For the text-containing cell, return its midpoint in [x, y] coordinate format. 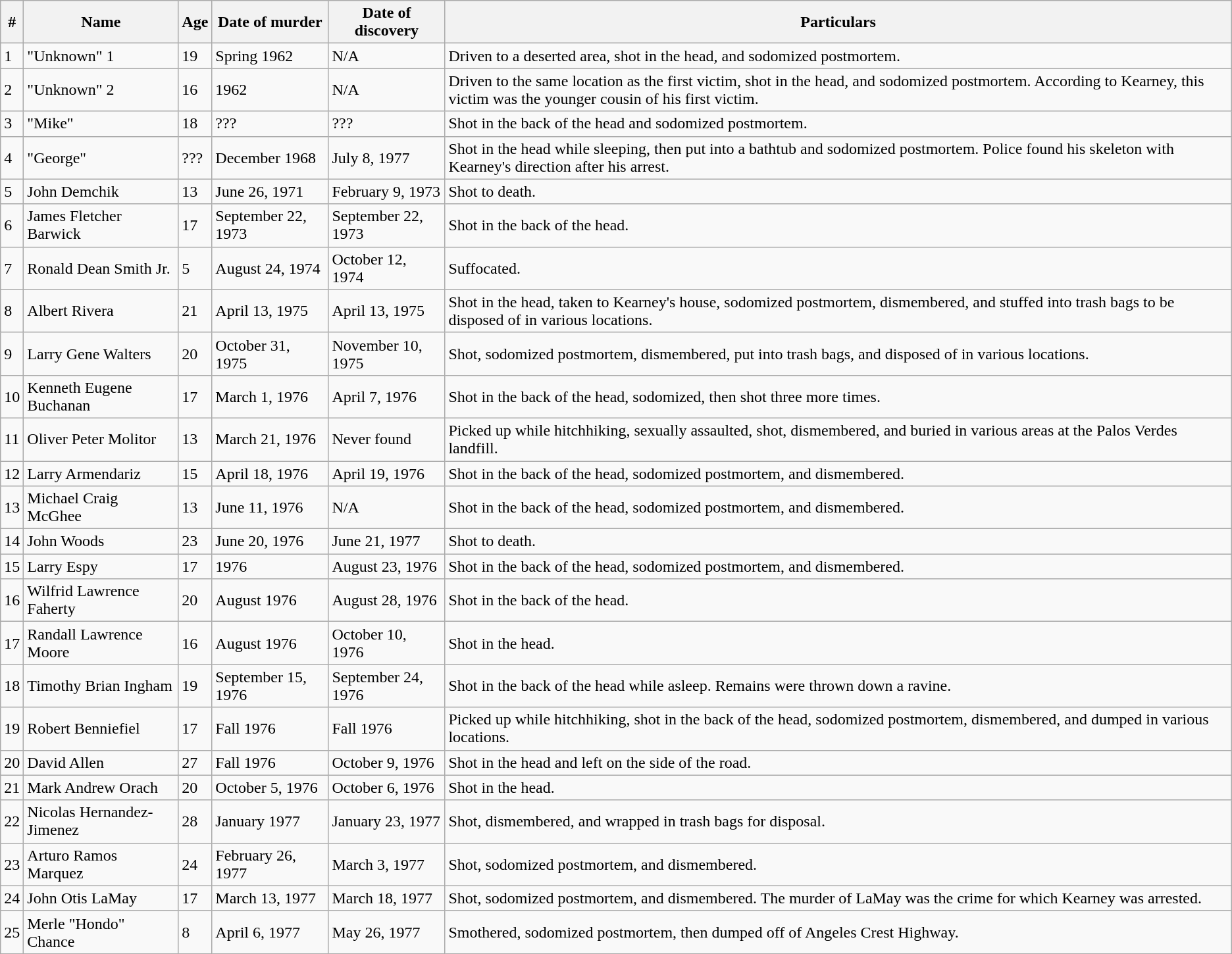
Date of discovery [387, 22]
"George" [101, 158]
June 21, 1977 [387, 541]
Particulars [838, 22]
"Unknown" 1 [101, 56]
January 1977 [270, 821]
"Mike" [101, 124]
April 7, 1976 [387, 396]
Larry Armendariz [101, 473]
Shot in the back of the head while asleep. Remains were thrown down a ravine. [838, 686]
7 [12, 268]
9 [12, 354]
2 [12, 89]
Kenneth Eugene Buchanan [101, 396]
Mark Andrew Orach [101, 788]
June 20, 1976 [270, 541]
12 [12, 473]
Albert Rivera [101, 311]
October 10, 1976 [387, 643]
Shot in the head, taken to Kearney's house, sodomized postmortem, dismembered, and stuffed into trash bags to be disposed of in various locations. [838, 311]
October 31, 1975 [270, 354]
Shot, sodomized postmortem, and dismembered. The murder of LaMay was the crime for which Kearney was arrested. [838, 898]
Driven to a deserted area, shot in the head, and sodomized postmortem. [838, 56]
John Otis LaMay [101, 898]
Smothered, sodomized postmortem, then dumped off of Angeles Crest Highway. [838, 932]
October 6, 1976 [387, 788]
6 [12, 225]
Picked up while hitchhiking, shot in the back of the head, sodomized postmortem, dismembered, and dumped in various locations. [838, 729]
Shot, sodomized postmortem, dismembered, put into trash bags, and disposed of in various locations. [838, 354]
25 [12, 932]
4 [12, 158]
Shot in the back of the head, sodomized, then shot three more times. [838, 396]
22 [12, 821]
Ronald Dean Smith Jr. [101, 268]
May 26, 1977 [387, 932]
Michael Craig McGhee [101, 508]
# [12, 22]
December 1968 [270, 158]
Shot, dismembered, and wrapped in trash bags for disposal. [838, 821]
September 15, 1976 [270, 686]
14 [12, 541]
October 12, 1974 [387, 268]
Name [101, 22]
Timothy Brian Ingham [101, 686]
March 13, 1977 [270, 898]
April 18, 1976 [270, 473]
April 19, 1976 [387, 473]
June 11, 1976 [270, 508]
Shot in the back of the head and sodomized postmortem. [838, 124]
Larry Espy [101, 566]
February 26, 1977 [270, 865]
February 9, 1973 [387, 191]
October 9, 1976 [387, 763]
Age [195, 22]
Suffocated. [838, 268]
Shot in the head and left on the side of the road. [838, 763]
"Unknown" 2 [101, 89]
Wilfrid Lawrence Faherty [101, 600]
James Fletcher Barwick [101, 225]
Date of murder [270, 22]
March 1, 1976 [270, 396]
Never found [387, 439]
Arturo Ramos Marquez [101, 865]
Robert Benniefiel [101, 729]
10 [12, 396]
November 10, 1975 [387, 354]
June 26, 1971 [270, 191]
September 24, 1976 [387, 686]
Oliver Peter Molitor [101, 439]
Spring 1962 [270, 56]
3 [12, 124]
Picked up while hitchhiking, sexually assaulted, shot, dismembered, and buried in various areas at the Palos Verdes landfill. [838, 439]
January 23, 1977 [387, 821]
Merle "Hondo" Chance [101, 932]
March 21, 1976 [270, 439]
March 18, 1977 [387, 898]
David Allen [101, 763]
August 24, 1974 [270, 268]
1962 [270, 89]
1976 [270, 566]
April 6, 1977 [270, 932]
August 28, 1976 [387, 600]
John Demchik [101, 191]
27 [195, 763]
John Woods [101, 541]
July 8, 1977 [387, 158]
Shot, sodomized postmortem, and dismembered. [838, 865]
March 3, 1977 [387, 865]
11 [12, 439]
Nicolas Hernandez-Jimenez [101, 821]
Larry Gene Walters [101, 354]
October 5, 1976 [270, 788]
28 [195, 821]
August 23, 1976 [387, 566]
Randall Lawrence Moore [101, 643]
1 [12, 56]
